Find where the given text appears and provide that cell's center as [x, y] coordinate. 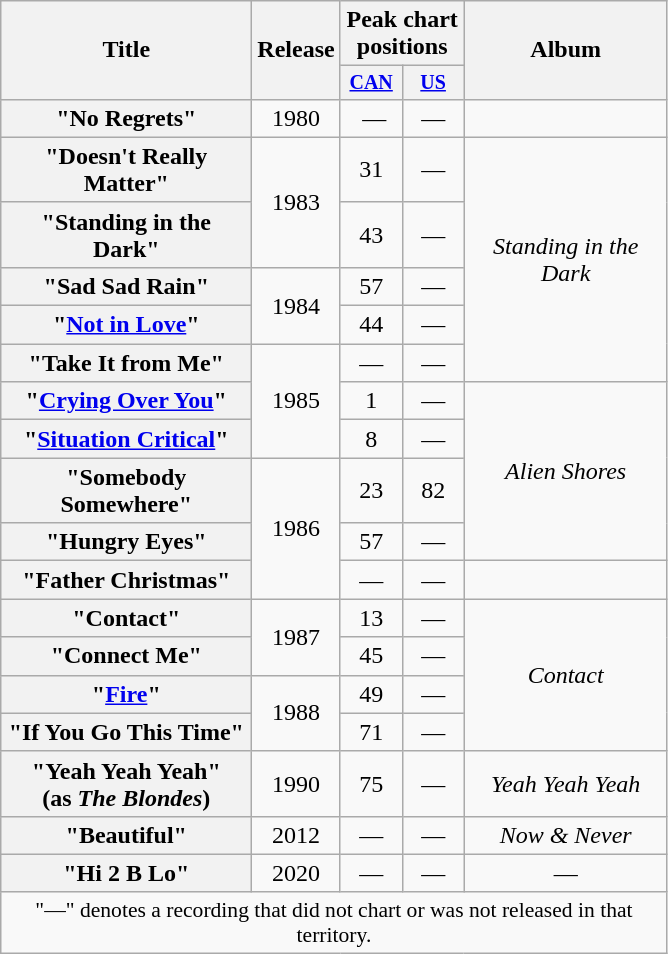
"Standing in the Dark" [126, 234]
1983 [296, 202]
"If You Go This Time" [126, 732]
Standing in the Dark [566, 259]
44 [371, 325]
US [433, 82]
45 [371, 656]
"Sad Sad Rain" [126, 286]
"No Regrets" [126, 118]
Contact [566, 675]
23 [371, 490]
"Fire" [126, 694]
82 [433, 490]
"Beautiful" [126, 835]
1 [371, 401]
"Take It from Me" [126, 363]
Title [126, 50]
1987 [296, 637]
Peak chart positions [402, 34]
Release [296, 50]
1980 [296, 118]
1988 [296, 713]
1990 [296, 784]
49 [371, 694]
"Hungry Eyes" [126, 542]
2012 [296, 835]
Now & Never [566, 835]
"Crying Over You" [126, 401]
"Hi 2 B Lo" [126, 873]
1985 [296, 401]
"Yeah Yeah Yeah" (as The Blondes) [126, 784]
"—" denotes a recording that did not chart or was not released in that territory. [334, 922]
1986 [296, 528]
2020 [296, 873]
"Contact" [126, 618]
"Connect Me" [126, 656]
13 [371, 618]
Yeah Yeah Yeah [566, 784]
8 [371, 439]
71 [371, 732]
Album [566, 50]
75 [371, 784]
43 [371, 234]
"Somebody Somewhere" [126, 490]
31 [371, 170]
"Situation Critical" [126, 439]
"Father Christmas" [126, 580]
"Not in Love" [126, 325]
Alien Shores [566, 472]
CAN [371, 82]
"Doesn't Really Matter" [126, 170]
1984 [296, 305]
